Identify which cell holds the provided text, then report its (X, Y) central coordinate. 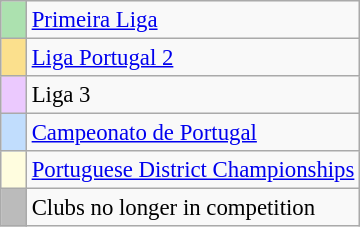
Clubs no longer in competition (192, 208)
Primeira Liga (192, 20)
Campeonato de Portugal (192, 133)
Liga 3 (192, 95)
Liga Portugal 2 (192, 58)
Portuguese District Championships (192, 170)
